Provide the (x, y) coordinate of the cell's center where the given text is located.  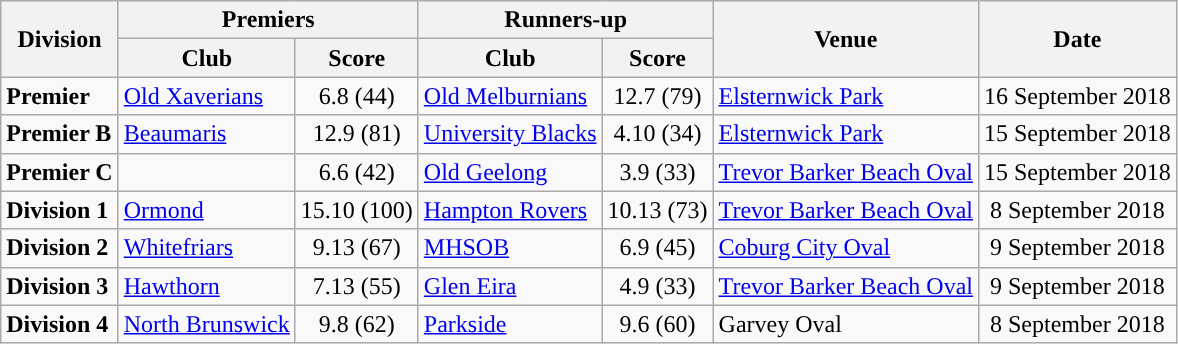
Hawthorn (206, 286)
North Brunswick (206, 324)
Beaumaris (206, 134)
4.10 (34) (658, 134)
Whitefriars (206, 248)
Parkside (510, 324)
9.8 (62) (356, 324)
MHSOB (510, 248)
16 September 2018 (1077, 96)
Division 4 (60, 324)
Old Geelong (510, 172)
Old Xaverians (206, 96)
3.9 (33) (658, 172)
Date (1077, 39)
Hampton Rovers (510, 210)
Venue (846, 39)
10.13 (73) (658, 210)
Premier (60, 96)
15.10 (100) (356, 210)
12.9 (81) (356, 134)
Glen Eira (510, 286)
9.13 (67) (356, 248)
6.9 (45) (658, 248)
Coburg City Oval (846, 248)
6.6 (42) (356, 172)
4.9 (33) (658, 286)
Ormond (206, 210)
Division 1 (60, 210)
Garvey Oval (846, 324)
University Blacks (510, 134)
Division (60, 39)
Premiers (268, 20)
Division 3 (60, 286)
7.13 (55) (356, 286)
9.6 (60) (658, 324)
12.7 (79) (658, 96)
Old Melburnians (510, 96)
Premier C (60, 172)
Division 2 (60, 248)
Runners-up (566, 20)
Premier B (60, 134)
6.8 (44) (356, 96)
